Pinpoint the cell where the given text exists, returning its (x, y) midpoint coordinate. 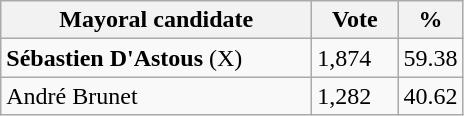
Sébastien D'Astous (X) (156, 58)
Vote (355, 20)
59.38 (430, 58)
1,874 (355, 58)
% (430, 20)
40.62 (430, 96)
1,282 (355, 96)
Mayoral candidate (156, 20)
André Brunet (156, 96)
